From the cell containing the given text, extract its center point as [x, y] coordinate. 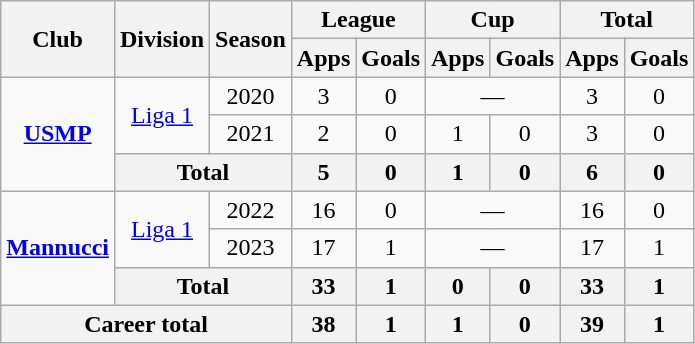
Cup [493, 20]
2022 [251, 210]
2 [323, 134]
Club [58, 39]
Career total [146, 324]
6 [592, 172]
5 [323, 172]
2023 [251, 248]
League [358, 20]
2021 [251, 134]
Division [162, 39]
Mannucci [58, 248]
39 [592, 324]
USMP [58, 134]
Season [251, 39]
2020 [251, 96]
38 [323, 324]
